Pinpoint the cell where the given text exists, returning its (X, Y) midpoint coordinate. 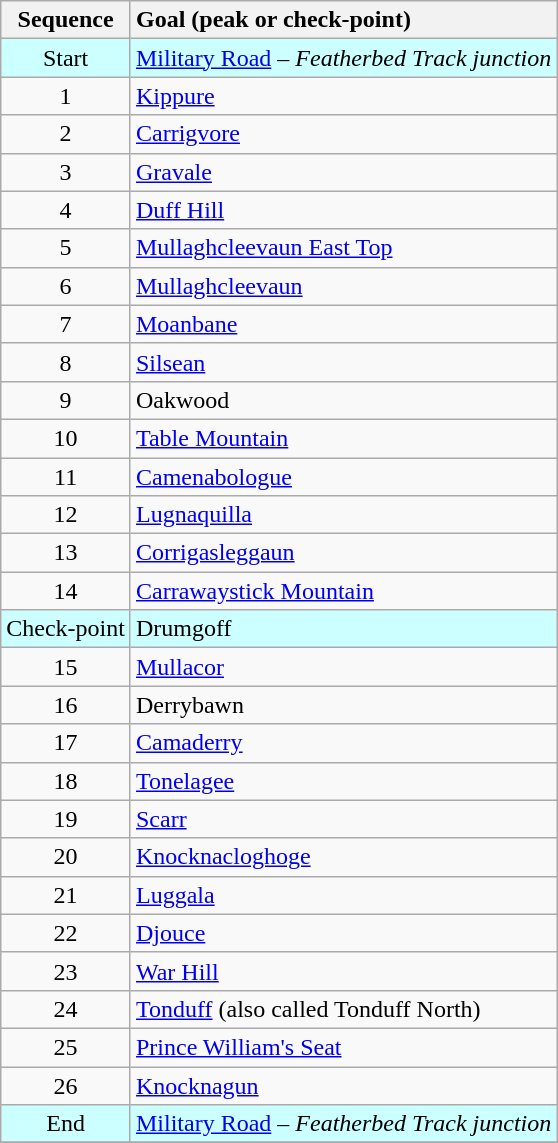
Luggala (343, 895)
15 (66, 667)
1 (66, 96)
Table Mountain (343, 438)
18 (66, 781)
Scarr (343, 819)
Knocknacloghoge (343, 857)
Oakwood (343, 400)
8 (66, 362)
Carrawaystick Mountain (343, 591)
Prince William's Seat (343, 1047)
Camenabologue (343, 477)
War Hill (343, 971)
Moanbane (343, 324)
Knocknagun (343, 1085)
Duff Hill (343, 210)
Drumgoff (343, 629)
Sequence (66, 20)
Check-point (66, 629)
9 (66, 400)
23 (66, 971)
Kippure (343, 96)
Djouce (343, 933)
Corrigasleggaun (343, 553)
11 (66, 477)
Lugnaquilla (343, 515)
21 (66, 895)
Start (66, 58)
16 (66, 705)
24 (66, 1009)
Silsean (343, 362)
7 (66, 324)
5 (66, 248)
Carrigvore (343, 134)
Goal (peak or check-point) (343, 20)
Tonelagee (343, 781)
2 (66, 134)
Tonduff (also called Tonduff North) (343, 1009)
19 (66, 819)
12 (66, 515)
20 (66, 857)
14 (66, 591)
Mullaghcleevaun East Top (343, 248)
22 (66, 933)
6 (66, 286)
26 (66, 1085)
Camaderry (343, 743)
Derrybawn (343, 705)
End (66, 1124)
Gravale (343, 172)
13 (66, 553)
10 (66, 438)
25 (66, 1047)
17 (66, 743)
3 (66, 172)
4 (66, 210)
Mullacor (343, 667)
Mullaghcleevaun (343, 286)
